Output the (X, Y) coordinate of the center of the cell containing the given text.  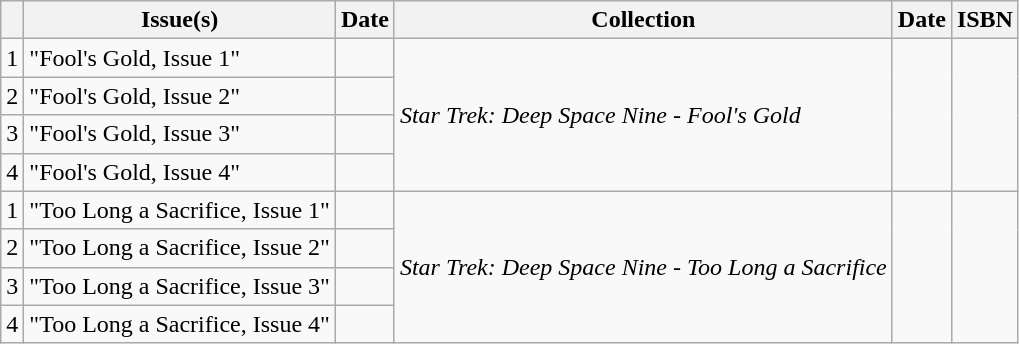
Collection (643, 20)
"Fool's Gold, Issue 4" (180, 172)
"Fool's Gold, Issue 2" (180, 96)
"Too Long a Sacrifice, Issue 2" (180, 248)
Issue(s) (180, 20)
Star Trek: Deep Space Nine - Too Long a Sacrifice (643, 267)
ISBN (984, 20)
Star Trek: Deep Space Nine - Fool's Gold (643, 115)
"Too Long a Sacrifice, Issue 4" (180, 324)
"Too Long a Sacrifice, Issue 1" (180, 210)
"Fool's Gold, Issue 1" (180, 58)
"Too Long a Sacrifice, Issue 3" (180, 286)
"Fool's Gold, Issue 3" (180, 134)
